Determine the (X, Y) coordinate at the center of the cell enclosing the given text.  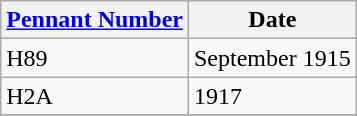
H2A (95, 96)
Pennant Number (95, 20)
September 1915 (272, 58)
H89 (95, 58)
1917 (272, 96)
Date (272, 20)
